Determine the [x, y] coordinate at the center of the cell enclosing the given text.  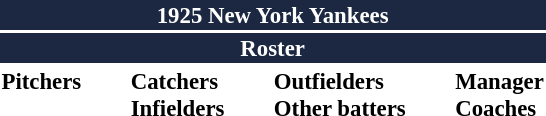
1925 New York Yankees [272, 15]
Roster [272, 48]
